Output the (x, y) coordinate of the center of the cell containing the given text.  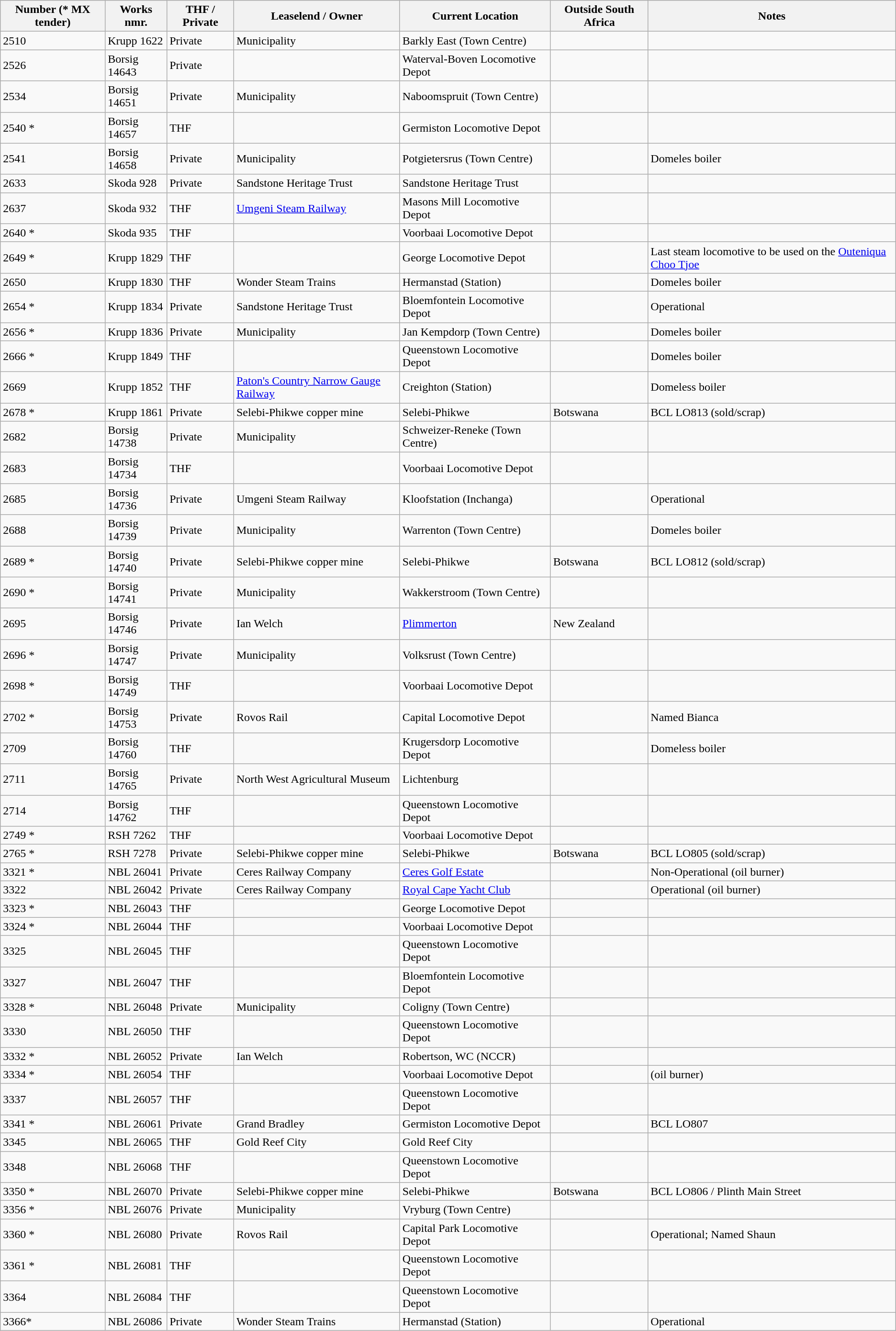
Waterval-Boven Locomotive Depot (475, 65)
NBL 26042 (136, 890)
Krupp 1861 (136, 412)
3345 (53, 1142)
2714 (53, 810)
THF / Private (201, 16)
Borsig 14651 (136, 97)
Leaselend / Owner (317, 16)
NBL 26086 (136, 1321)
Operational; Named Shaun (772, 1234)
3324 * (53, 926)
Borsig 14746 (136, 623)
3337 (53, 1099)
Borsig 14736 (136, 499)
2666 * (53, 356)
2711 (53, 779)
2640 * (53, 233)
Borsig 14762 (136, 810)
2650 (53, 282)
Robertson, WC (NCCR) (475, 1056)
2702 * (53, 717)
3328 * (53, 1007)
3348 (53, 1166)
North West Agricultural Museum (317, 779)
3361 * (53, 1266)
BCL LO813 (sold/scrap) (772, 412)
Ceres Golf Estate (475, 872)
Borsig 14658 (136, 159)
3322 (53, 890)
2696 * (53, 655)
2683 (53, 468)
NBL 26065 (136, 1142)
Number (* MX tender) (53, 16)
2695 (53, 623)
Skoda 932 (136, 208)
Potgietersrus (Town Centre) (475, 159)
Named Bianca (772, 717)
NBL 26041 (136, 872)
Borsig 14749 (136, 686)
NBL 26048 (136, 1007)
2534 (53, 97)
Krupp 1622 (136, 41)
New Zealand (599, 623)
Coligny (Town Centre) (475, 1007)
Vryburg (Town Centre) (475, 1210)
Barkly East (Town Centre) (475, 41)
Volksrust (Town Centre) (475, 655)
Borsig 14657 (136, 127)
NBL 26061 (136, 1124)
2541 (53, 159)
Borsig 14760 (136, 748)
Borsig 14765 (136, 779)
3332 * (53, 1056)
2649 * (53, 258)
Krupp 1852 (136, 388)
Borsig 14734 (136, 468)
NBL 26081 (136, 1266)
BCL LO807 (772, 1124)
2749 * (53, 835)
Krupp 1829 (136, 258)
BCL LO806 / Plinth Main Street (772, 1192)
3364 (53, 1297)
Current Location (475, 16)
NBL 26043 (136, 908)
Skoda 935 (136, 233)
2709 (53, 748)
BCL LO812 (sold/scrap) (772, 561)
Kloofstation (Inchanga) (475, 499)
NBL 26045 (136, 951)
2698 * (53, 686)
3360 * (53, 1234)
Royal Cape Yacht Club (475, 890)
3350 * (53, 1192)
Skoda 928 (136, 183)
3366* (53, 1321)
NBL 26050 (136, 1031)
Capital Locomotive Depot (475, 717)
3325 (53, 951)
NBL 26047 (136, 982)
3341 * (53, 1124)
Naboomspruit (Town Centre) (475, 97)
NBL 26057 (136, 1099)
2685 (53, 499)
2633 (53, 183)
Krupp 1849 (136, 356)
Creighton (Station) (475, 388)
2669 (53, 388)
2654 * (53, 306)
2637 (53, 208)
2688 (53, 530)
Lichtenburg (475, 779)
Grand Bradley (317, 1124)
2690 * (53, 593)
NBL 26084 (136, 1297)
NBL 26068 (136, 1166)
Jan Kempdorp (Town Centre) (475, 332)
2682 (53, 437)
Krupp 1836 (136, 332)
2678 * (53, 412)
2526 (53, 65)
Krugersdorp Locomotive Depot (475, 748)
Borsig 14747 (136, 655)
Masons Mill Locomotive Depot (475, 208)
Plimmerton (475, 623)
2765 * (53, 854)
RSH 7262 (136, 835)
3327 (53, 982)
Works nmr. (136, 16)
NBL 26070 (136, 1192)
2540 * (53, 127)
Borsig 14739 (136, 530)
3334 * (53, 1074)
Operational (oil burner) (772, 890)
Borsig 14741 (136, 593)
(oil burner) (772, 1074)
Krupp 1834 (136, 306)
3330 (53, 1031)
RSH 7278 (136, 854)
Schweizer-Reneke (Town Centre) (475, 437)
2656 * (53, 332)
3356 * (53, 1210)
NBL 26054 (136, 1074)
Warrenton (Town Centre) (475, 530)
Capital Park Locomotive Depot (475, 1234)
3321 * (53, 872)
Non-Operational (oil burner) (772, 872)
Borsig 14740 (136, 561)
Wakkerstroom (Town Centre) (475, 593)
NBL 26076 (136, 1210)
Borsig 14753 (136, 717)
Krupp 1830 (136, 282)
2510 (53, 41)
NBL 26080 (136, 1234)
BCL LO805 (sold/scrap) (772, 854)
Last steam locomotive to be used on the Outeniqua Choo Tjoe (772, 258)
2689 * (53, 561)
NBL 26044 (136, 926)
3323 * (53, 908)
Paton's Country Narrow Gauge Railway (317, 388)
Borsig 14738 (136, 437)
Borsig 14643 (136, 65)
NBL 26052 (136, 1056)
Outside South Africa (599, 16)
Notes (772, 16)
